Scan for the cell matching the given text and deliver its [x, y] coordinate at center. 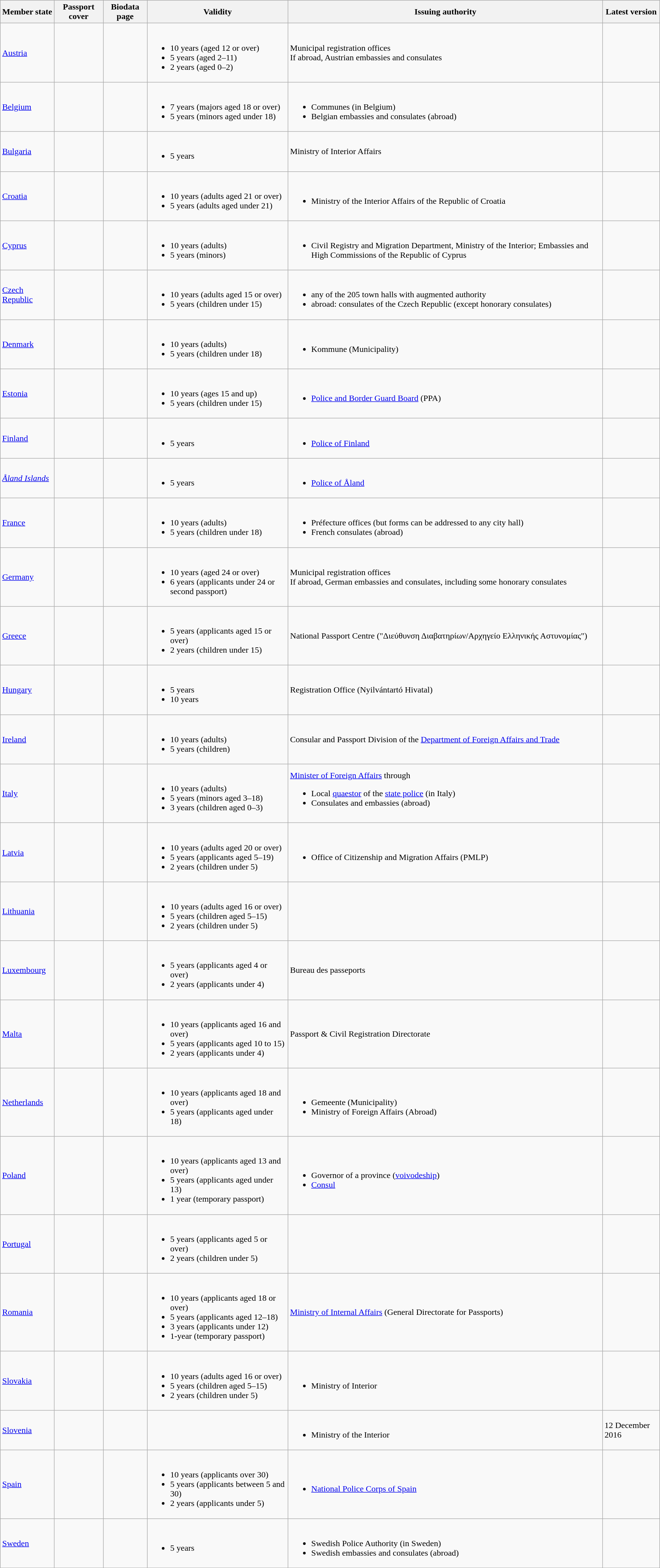
Registration Office (Nyilvántartó Hivatal) [445, 690]
Ministry of Interior [445, 1381]
Czech Republic [28, 295]
10 years (applicants aged 16 and over)5 years (applicants aged 10 to 15)2 years (applicants under 4) [218, 1034]
Ministry of the Interior [445, 1430]
Issuing authority [445, 12]
National Police Corps of Spain [445, 1484]
Austria [28, 53]
10 years (adults)5 years (minors) [218, 245]
Consular and Passport Division of the Department of Foreign Affairs and Trade [445, 739]
10 years (applicants over 30)5 years (applicants between 5 and 30)2 years (applicants under 5) [218, 1484]
France [28, 523]
Croatia [28, 196]
Passport cover [78, 12]
Germany [28, 577]
10 years (applicants aged 18 or over)5 years (applicants aged 12–18)3 years (applicants under 12)1-year (temporary passport) [218, 1312]
Ministry of Interior Affairs [445, 152]
Latest version [631, 12]
Préfecture offices (but forms can be addressed to any city hall)French consulates (abroad) [445, 523]
10 years (adults aged 21 or over)5 years (adults aged under 21) [218, 196]
Romania [28, 1312]
10 years (adults)5 years (minors aged 3–18)3 years (children aged 0–3) [218, 793]
7 years (majors aged 18 or over)5 years (minors aged under 18) [218, 107]
Greece [28, 636]
Denmark [28, 344]
any of the 205 town halls with augmented authorityabroad: consulates of the Czech Republic (except honorary consulates) [445, 295]
10 years (adults aged 15 or over)5 years (children under 15) [218, 295]
Police of Finland [445, 438]
Åland Islands [28, 478]
Police and Border Guard Board (PPA) [445, 393]
Slovenia [28, 1430]
National Passport Centre ("Διεύθυνση Διαβατηρίων/Αρχηγείο Ελληνικής Αστυνομίας") [445, 636]
Italy [28, 793]
Hungary [28, 690]
10 years (aged 24 or over)6 years (applicants under 24 or second passport) [218, 577]
Biodata page [125, 12]
Validity [218, 12]
Lithuania [28, 911]
Sweden [28, 1543]
12 December 2016 [631, 1430]
Slovakia [28, 1381]
Governor of a province (voivodeship)Consul [445, 1176]
10 years (ages 15 and up)5 years (children under 15) [218, 393]
Netherlands [28, 1102]
5 years (applicants aged 15 or over)2 years (children under 15) [218, 636]
Municipal registration officesIf abroad, Austrian embassies and consulates [445, 53]
Gemeente (Municipality)Ministry of Foreign Affairs (Abroad) [445, 1102]
Spain [28, 1484]
Ministry of Internal Affairs (General Directorate for Passports) [445, 1312]
Police of Åland [445, 478]
Bureau des passeports [445, 970]
Minister of Foreign Affairs throughLocal quaestor of the state police (in Italy)Consulates and embassies (abroad) [445, 793]
10 years (adults aged 20 or over)5 years (applicants aged 5–19)2 years (children under 5) [218, 853]
Belgium [28, 107]
Swedish Police Authority (in Sweden)Swedish embassies and consulates (abroad) [445, 1543]
Bulgaria [28, 152]
Kommune (Municipality) [445, 344]
Latvia [28, 853]
5 years (applicants aged 5 or over)2 years (children under 5) [218, 1244]
5 years (applicants aged 4 or over)2 years (applicants under 4) [218, 970]
Poland [28, 1176]
10 years (adults)5 years (children) [218, 739]
Ministry of the Interior Affairs of the Republic of Croatia [445, 196]
Passport & Civil Registration Directorate [445, 1034]
5 years10 years [218, 690]
10 years (aged 12 or over)5 years (aged 2–11)2 years (aged 0–2) [218, 53]
Member state [28, 12]
Civil Registry and Migration Department, Ministry of the Interior; Embassies and High Commissions of the Republic of Cyprus [445, 245]
Luxembourg [28, 970]
Finland [28, 438]
10 years (applicants aged 13 and over)5 years (applicants aged under 13)1 year (temporary passport) [218, 1176]
Office of Citizenship and Migration Affairs (PMLP) [445, 853]
Portugal [28, 1244]
Municipal registration officesIf abroad, German embassies and consulates, including some honorary consulates [445, 577]
Communes (in Belgium)Belgian embassies and consulates (abroad) [445, 107]
Cyprus [28, 245]
Estonia [28, 393]
Malta [28, 1034]
10 years (applicants aged 18 and over)5 years (applicants aged under 18) [218, 1102]
Ireland [28, 739]
